For the text-containing cell, return its midpoint in [x, y] coordinate format. 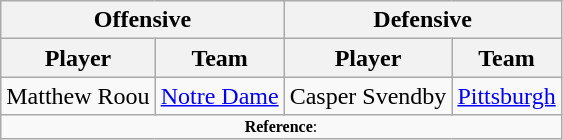
Reference: [281, 127]
Pittsburgh [506, 96]
Notre Dame [220, 96]
Defensive [422, 20]
Offensive [142, 20]
Matthew Roou [78, 96]
Casper Svendby [368, 96]
